Extract the [x, y] coordinate from the center of the cell holding the provided text.  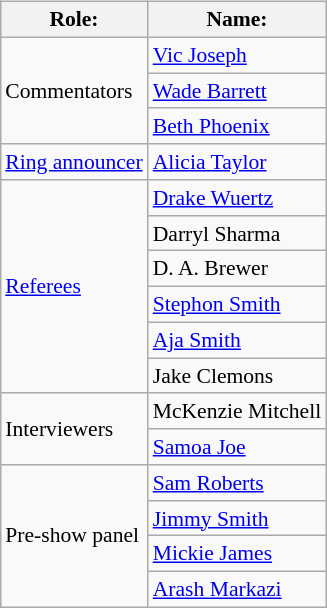
Beth Phoenix [238, 126]
Role: [74, 20]
Wade Barrett [238, 91]
Vic Joseph [238, 55]
Arash Markazi [238, 590]
Darryl Sharma [238, 233]
Name: [238, 20]
McKenzie Mitchell [238, 411]
Sam Roberts [238, 483]
Stephon Smith [238, 305]
Commentators [74, 90]
Alicia Taylor [238, 162]
Jimmy Smith [238, 518]
Referees [74, 287]
Interviewers [74, 428]
Jake Clemons [238, 376]
Mickie James [238, 554]
Ring announcer [74, 162]
Pre-show panel [74, 536]
Samoa Joe [238, 447]
Drake Wuertz [238, 198]
Aja Smith [238, 340]
D. A. Brewer [238, 269]
